Output the (X, Y) coordinate of the center of the cell containing the given text.  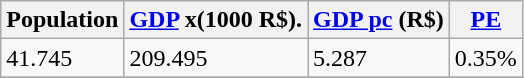
PE (486, 20)
209.495 (216, 58)
Population (62, 20)
5.287 (379, 58)
GDP x(1000 R$). (216, 20)
41.745 (62, 58)
GDP pc (R$) (379, 20)
0.35% (486, 58)
